Search for the cell housing the specified text and yield its [X, Y] center coordinate. 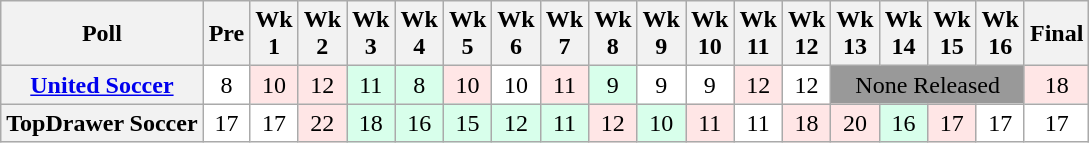
Wk9 [661, 34]
Pre [226, 34]
Wk7 [564, 34]
United Soccer [102, 85]
Wk8 [613, 34]
Wk11 [758, 34]
Wk2 [322, 34]
Wk14 [903, 34]
Wk10 [710, 34]
Wk15 [952, 34]
Wk12 [806, 34]
Wk5 [467, 34]
Wk6 [516, 34]
Wk16 [1000, 34]
None Released [928, 85]
Final [1056, 34]
TopDrawer Soccer [102, 123]
Wk4 [419, 34]
22 [322, 123]
Wk13 [855, 34]
15 [467, 123]
Poll [102, 34]
20 [855, 123]
Wk3 [371, 34]
Wk1 [274, 34]
